Search for the cell housing the specified text and yield its (X, Y) center coordinate. 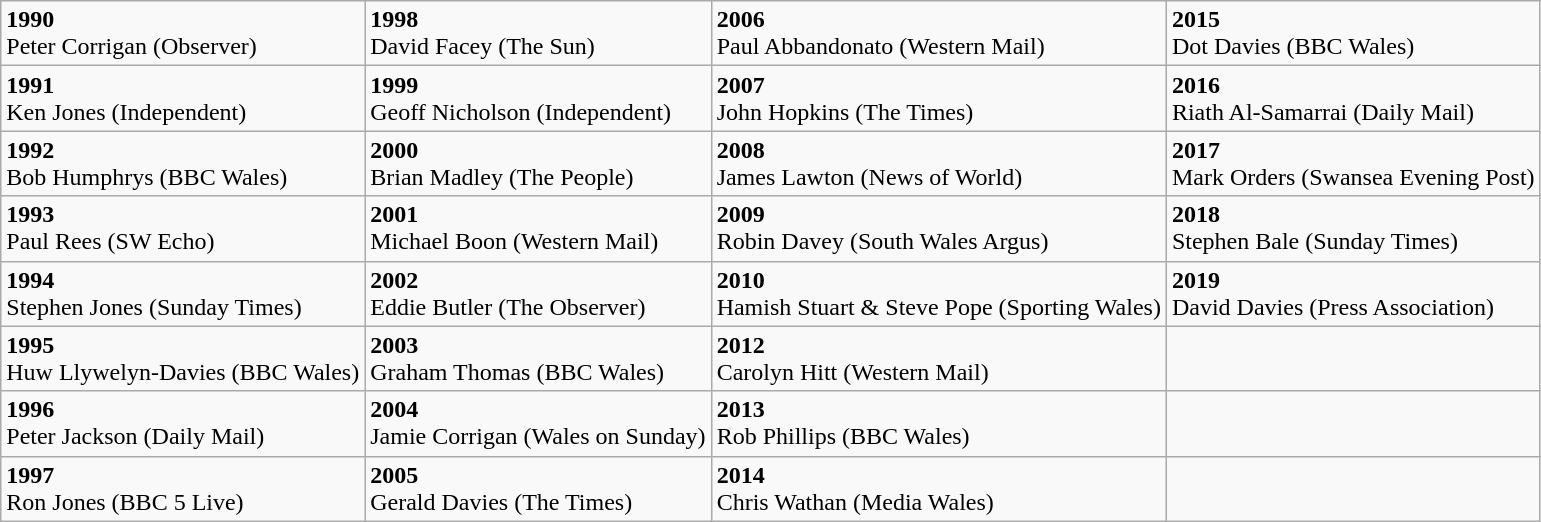
1991Ken Jones (Independent) (183, 98)
2016Riath Al-Samarrai (Daily Mail) (1353, 98)
1999Geoff Nicholson (Independent) (538, 98)
2012Carolyn Hitt (Western Mail) (938, 358)
1990Peter Corrigan (Observer) (183, 34)
2008James Lawton (News of World) (938, 164)
2017Mark Orders (Swansea Evening Post) (1353, 164)
1997Ron Jones (BBC 5 Live) (183, 488)
2005Gerald Davies (The Times) (538, 488)
2000Brian Madley (The People) (538, 164)
2007John Hopkins (The Times) (938, 98)
2018Stephen Bale (Sunday Times) (1353, 228)
1998David Facey (The Sun) (538, 34)
2001Michael Boon (Western Mail) (538, 228)
1996Peter Jackson (Daily Mail) (183, 424)
1994Stephen Jones (Sunday Times) (183, 294)
1992Bob Humphrys (BBC Wales) (183, 164)
1993Paul Rees (SW Echo) (183, 228)
2006Paul Abbandonato (Western Mail) (938, 34)
2014Chris Wathan (Media Wales) (938, 488)
2002Eddie Butler (The Observer) (538, 294)
2013Rob Phillips (BBC Wales) (938, 424)
2010Hamish Stuart & Steve Pope (Sporting Wales) (938, 294)
2004Jamie Corrigan (Wales on Sunday) (538, 424)
1995Huw Llywelyn-Davies (BBC Wales) (183, 358)
2003Graham Thomas (BBC Wales) (538, 358)
2019David Davies (Press Association) (1353, 294)
2009Robin Davey (South Wales Argus) (938, 228)
2015Dot Davies (BBC Wales) (1353, 34)
